Pinpoint the cell where the given text exists, returning its [x, y] midpoint coordinate. 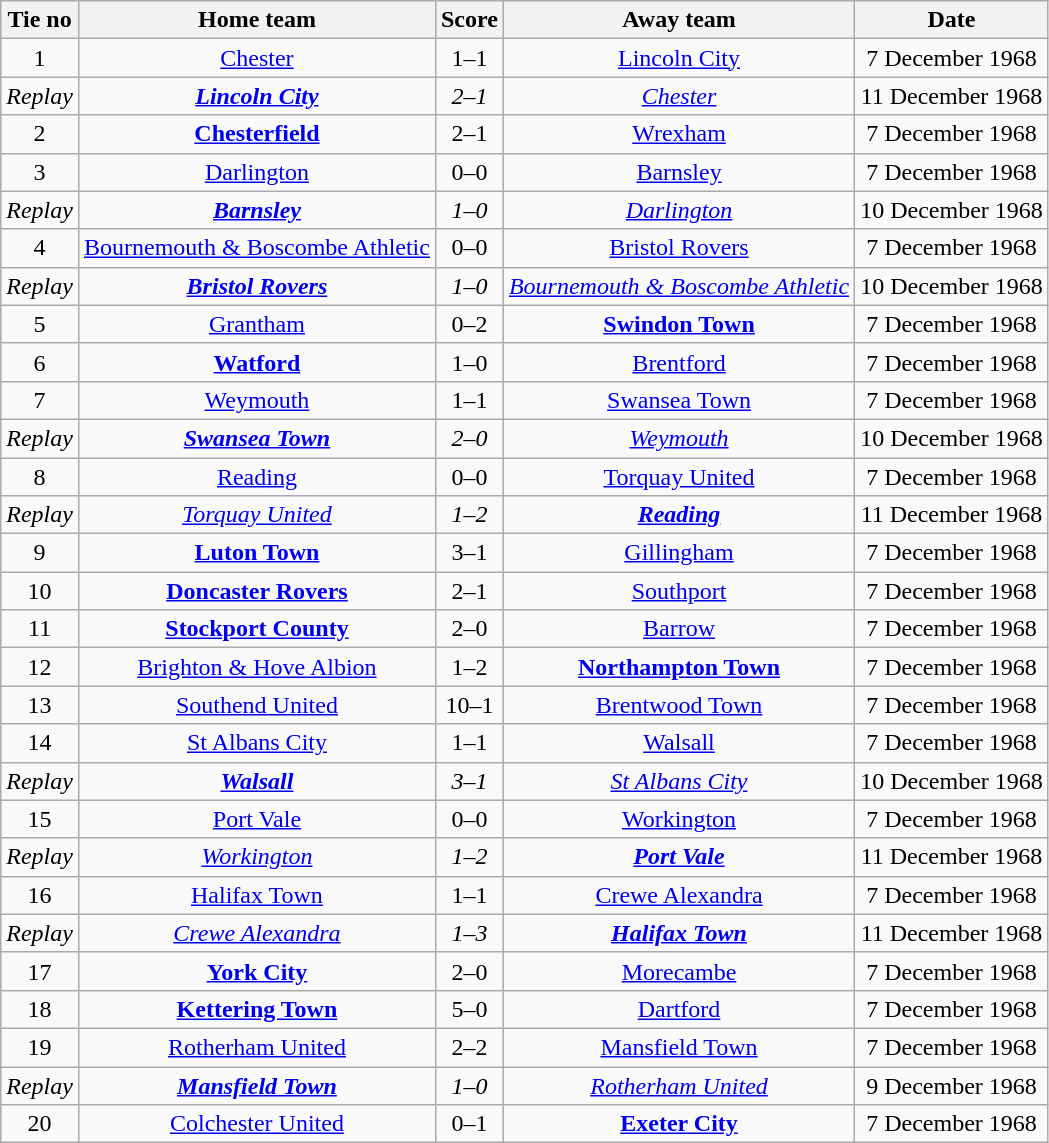
Colchester United [256, 1124]
Southport [678, 591]
Kettering Town [256, 1009]
Chesterfield [256, 134]
Away team [678, 20]
Dartford [678, 1009]
Barrow [678, 629]
17 [40, 971]
Home team [256, 20]
10 [40, 591]
10–1 [469, 705]
Grantham [256, 324]
16 [40, 895]
Score [469, 20]
13 [40, 705]
12 [40, 667]
Swindon Town [678, 324]
0–2 [469, 324]
8 [40, 477]
11 [40, 629]
6 [40, 362]
7 [40, 400]
2 [40, 134]
9 December 1968 [952, 1085]
1–3 [469, 933]
Luton Town [256, 553]
18 [40, 1009]
5–0 [469, 1009]
Morecambe [678, 971]
Date [952, 20]
1 [40, 58]
0–1 [469, 1124]
Tie no [40, 20]
Brentford [678, 362]
Watford [256, 362]
Northampton Town [678, 667]
Doncaster Rovers [256, 591]
2–2 [469, 1047]
20 [40, 1124]
9 [40, 553]
Brentwood Town [678, 705]
Gillingham [678, 553]
York City [256, 971]
Stockport County [256, 629]
14 [40, 743]
5 [40, 324]
15 [40, 819]
Southend United [256, 705]
Exeter City [678, 1124]
Brighton & Hove Albion [256, 667]
19 [40, 1047]
Wrexham [678, 134]
3 [40, 172]
4 [40, 248]
